Return (X, Y) of the center of cell containing provided text 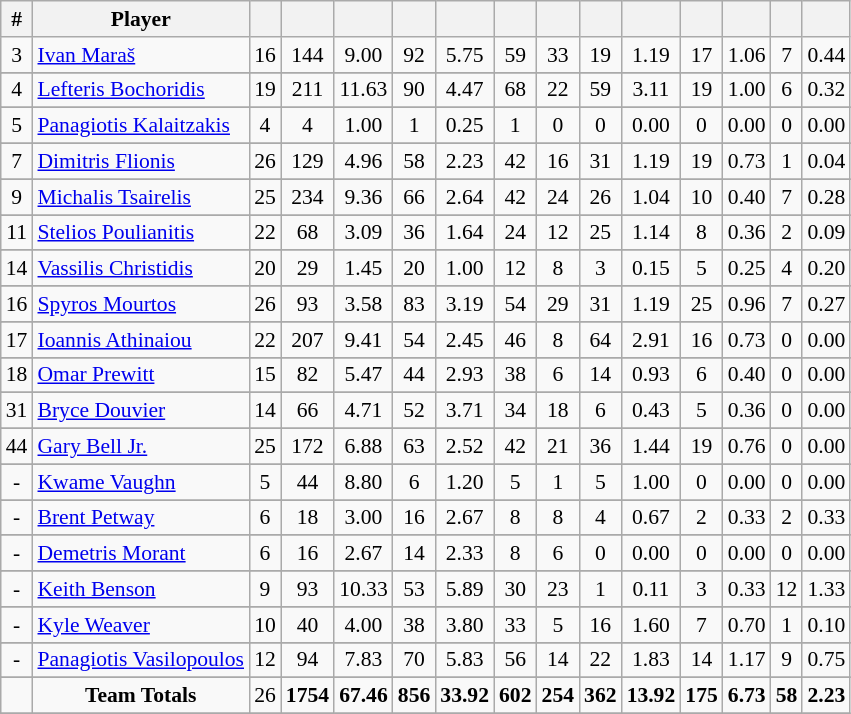
2.64 (464, 197)
Dimitris Flionis (140, 162)
3.09 (364, 233)
0.15 (652, 269)
Ivan Maraš (140, 55)
2.33 (464, 554)
5.89 (464, 589)
7.83 (364, 660)
3.00 (364, 518)
0.96 (747, 304)
175 (702, 696)
3.58 (364, 304)
52 (414, 411)
Keith Benson (140, 589)
40 (308, 625)
1.60 (652, 625)
129 (308, 162)
Panagiotis Vasilopoulos (140, 660)
254 (558, 696)
Demetris Morant (140, 554)
4.00 (364, 625)
0.27 (826, 304)
9.36 (364, 197)
83 (414, 304)
211 (308, 90)
1.64 (464, 233)
1.83 (652, 660)
172 (308, 447)
5.83 (464, 660)
0.76 (747, 447)
63 (414, 447)
# (17, 19)
3.71 (464, 411)
67.46 (364, 696)
Gary Bell Jr. (140, 447)
9.41 (364, 340)
23 (558, 589)
94 (308, 660)
Player (140, 19)
70 (414, 660)
1.45 (364, 269)
Bryce Douvier (140, 411)
2.45 (464, 340)
234 (308, 197)
0.93 (652, 375)
0.28 (826, 197)
856 (414, 696)
90 (414, 90)
1.04 (652, 197)
144 (308, 55)
0.75 (826, 660)
33.92 (464, 696)
6.88 (364, 447)
1.33 (826, 589)
13.92 (652, 696)
1.06 (747, 55)
0.04 (826, 162)
0.09 (826, 233)
53 (414, 589)
15 (265, 375)
56 (516, 660)
Kwame Vaughn (140, 482)
30 (516, 589)
8.80 (364, 482)
10.33 (364, 589)
Michalis Tsairelis (140, 197)
1.17 (747, 660)
0.70 (747, 625)
2.52 (464, 447)
34 (516, 411)
3.80 (464, 625)
0.32 (826, 90)
362 (600, 696)
4.47 (464, 90)
0.67 (652, 518)
1.44 (652, 447)
Ioannis Athinaiou (140, 340)
0.10 (826, 625)
Stelios Poulianitis (140, 233)
Panagiotis Kalaitzakis (140, 126)
3.11 (652, 90)
Omar Prewitt (140, 375)
602 (516, 696)
3.19 (464, 304)
4.71 (364, 411)
46 (516, 340)
82 (308, 375)
0.11 (652, 589)
21 (558, 447)
64 (600, 340)
11.63 (364, 90)
0.20 (826, 269)
2.93 (464, 375)
Lefteris Bochoridis (140, 90)
207 (308, 340)
1.14 (652, 233)
4.96 (364, 162)
1754 (308, 696)
Spyros Mourtos (140, 304)
11 (17, 233)
92 (414, 55)
5.47 (364, 375)
Brent Petway (140, 518)
2.91 (652, 340)
0.43 (652, 411)
9.00 (364, 55)
5.75 (464, 55)
1.20 (464, 482)
Team Totals (140, 696)
Vassilis Christidis (140, 269)
0.44 (826, 55)
6.73 (747, 696)
Kyle Weaver (140, 625)
